Search for the cell housing the specified text and yield its [x, y] center coordinate. 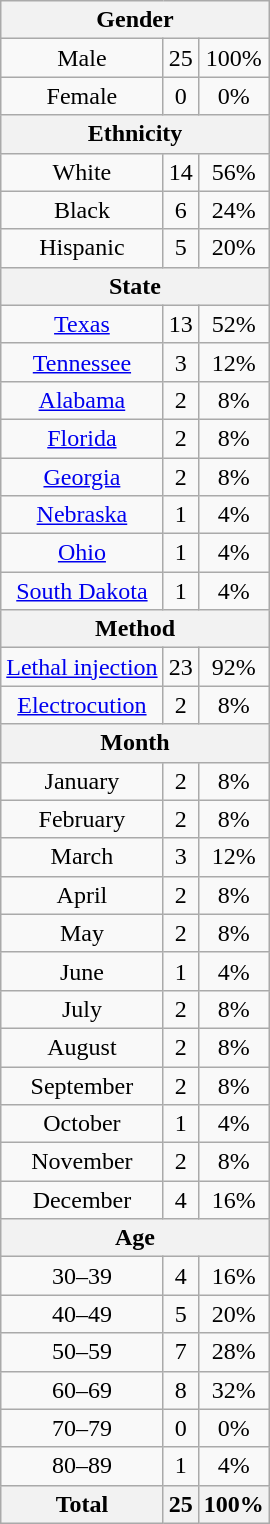
Age [135, 1238]
January [82, 781]
White [82, 172]
Male [82, 58]
Alabama [82, 400]
Ohio [82, 553]
56% [234, 172]
February [82, 819]
92% [234, 667]
8 [180, 1390]
Electrocution [82, 705]
23 [180, 667]
Tennessee [82, 362]
State [135, 286]
September [82, 1085]
December [82, 1200]
Method [135, 629]
Florida [82, 438]
June [82, 971]
Lethal injection [82, 667]
32% [234, 1390]
30–39 [82, 1276]
Nebraska [82, 515]
Gender [135, 20]
80–89 [82, 1466]
Black [82, 210]
Month [135, 743]
Texas [82, 324]
South Dakota [82, 591]
7 [180, 1352]
40–49 [82, 1314]
6 [180, 210]
Total [82, 1504]
Georgia [82, 477]
November [82, 1162]
28% [234, 1352]
13 [180, 324]
August [82, 1047]
October [82, 1124]
60–69 [82, 1390]
52% [234, 324]
May [82, 933]
50–59 [82, 1352]
Female [82, 96]
14 [180, 172]
Ethnicity [135, 134]
July [82, 1009]
April [82, 895]
Hispanic [82, 248]
March [82, 857]
70–79 [82, 1428]
24% [234, 210]
